Return [X, Y] of the center of cell containing provided text 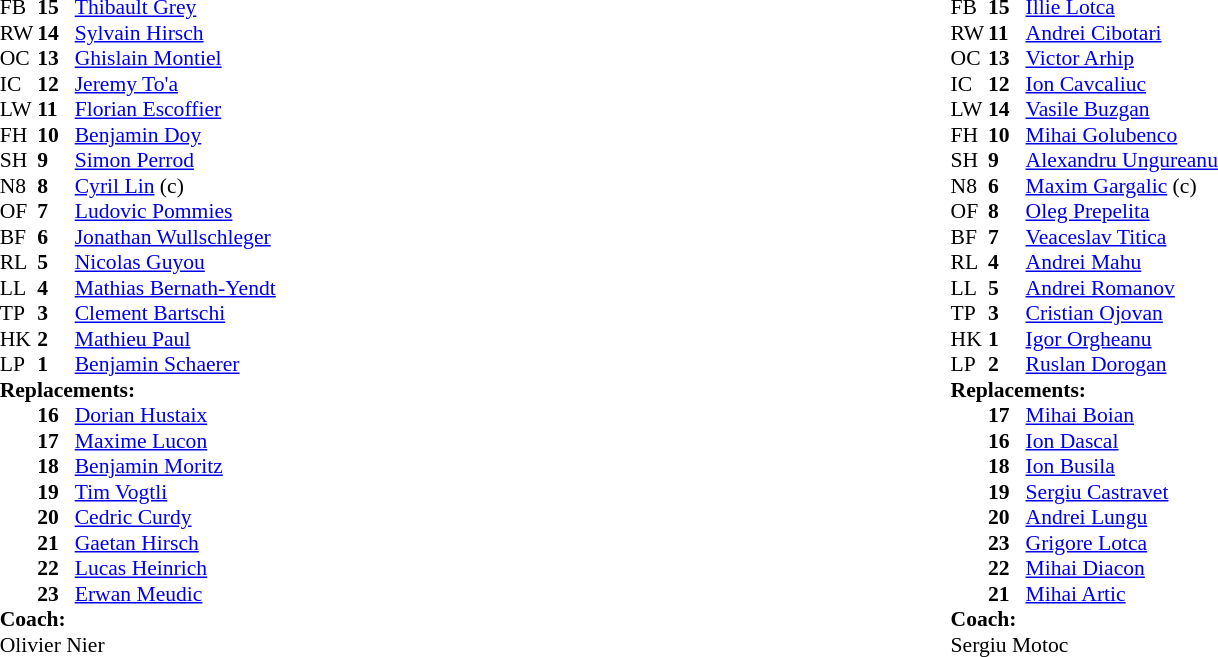
Ion Cavcaliuc [1122, 84]
Dorian Hustaix [176, 415]
Maxim Gargalic (c) [1122, 186]
Ruslan Dorogan [1122, 365]
Mathieu Paul [176, 339]
Cedric Curdy [176, 517]
Oleg Prepelita [1122, 211]
Victor Arhip [1122, 59]
Andrei Cibotari [1122, 33]
Ghislain Montiel [176, 59]
Mihai Artic [1122, 594]
Gaetan Hirsch [176, 543]
Mihai Boian [1122, 415]
Ludovic Pommies [176, 211]
Andrei Lungu [1122, 517]
Cristian Ojovan [1122, 313]
Mihai Diacon [1122, 569]
Sylvain Hirsch [176, 33]
Mathias Bernath-Yendt [176, 288]
Andrei Romanov [1122, 288]
Clement Bartschi [176, 313]
Grigore Lotca [1122, 543]
Benjamin Doy [176, 135]
Ion Busila [1122, 467]
Alexandru Ungureanu [1122, 161]
Lucas Heinrich [176, 569]
Nicolas Guyou [176, 263]
Tim Vogtli [176, 492]
Mihai Golubenco [1122, 135]
Veaceslav Titica [1122, 237]
Vasile Buzgan [1122, 109]
Sergiu Castravet [1122, 492]
Benjamin Moritz [176, 467]
Cyril Lin (c) [176, 186]
Andrei Mahu [1122, 263]
Florian Escoffier [176, 109]
Jonathan Wullschleger [176, 237]
Benjamin Schaerer [176, 365]
Simon Perrod [176, 161]
Igor Orgheanu [1122, 339]
Jeremy To'a [176, 84]
Erwan Meudic [176, 594]
Maxime Lucon [176, 441]
Ion Dascal [1122, 441]
